Find where the given text appears and provide that cell's center as [x, y] coordinate. 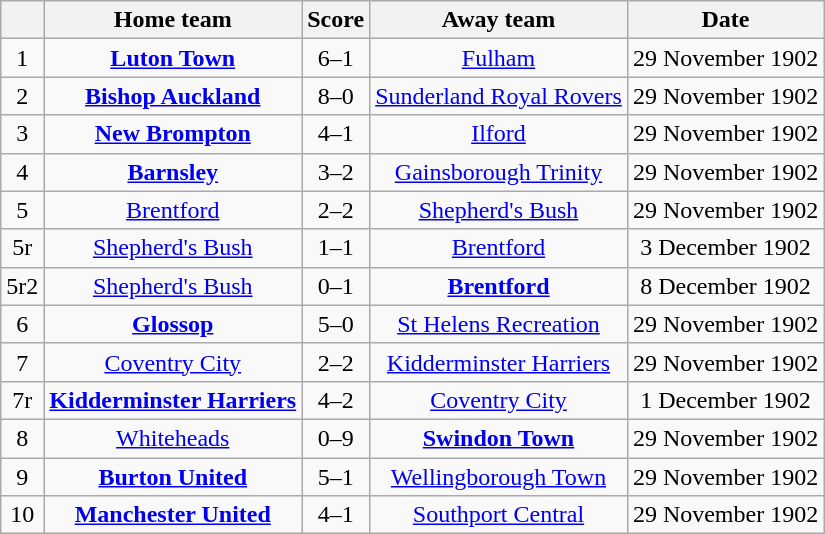
5–1 [336, 477]
5 [22, 210]
8–0 [336, 96]
8 [22, 438]
1 December 1902 [725, 400]
St Helens Recreation [499, 324]
3 [22, 134]
Barnsley [173, 172]
Date [725, 20]
Glossop [173, 324]
5r [22, 248]
4–2 [336, 400]
6 [22, 324]
Wellingborough Town [499, 477]
Ilford [499, 134]
New Brompton [173, 134]
3–2 [336, 172]
2 [22, 96]
9 [22, 477]
4 [22, 172]
10 [22, 515]
Whiteheads [173, 438]
8 December 1902 [725, 286]
Bishop Auckland [173, 96]
Fulham [499, 58]
Home team [173, 20]
7r [22, 400]
Score [336, 20]
3 December 1902 [725, 248]
Burton United [173, 477]
Gainsborough Trinity [499, 172]
1–1 [336, 248]
Sunderland Royal Rovers [499, 96]
1 [22, 58]
Away team [499, 20]
6–1 [336, 58]
5–0 [336, 324]
7 [22, 362]
Luton Town [173, 58]
0–9 [336, 438]
Swindon Town [499, 438]
5r2 [22, 286]
Southport Central [499, 515]
Manchester United [173, 515]
0–1 [336, 286]
